Pinpoint the cell where the given text exists, returning its (x, y) midpoint coordinate. 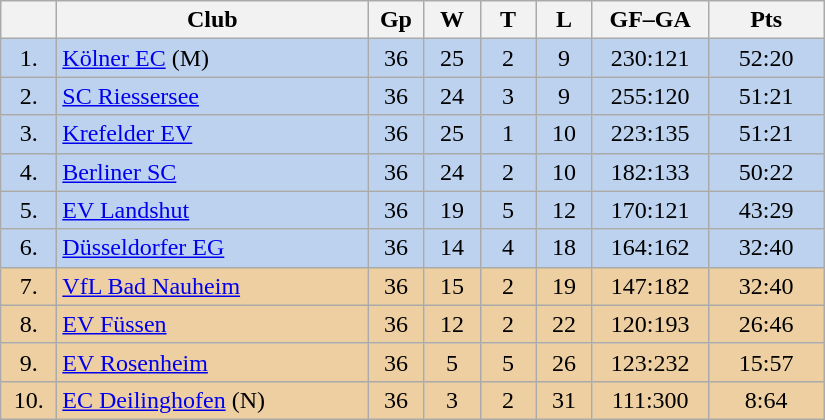
EC Deilinghofen (N) (212, 400)
111:300 (650, 400)
EV Füssen (212, 324)
52:20 (766, 58)
10. (29, 400)
Pts (766, 20)
EV Landshut (212, 210)
Krefelder EV (212, 134)
50:22 (766, 172)
2. (29, 96)
3. (29, 134)
4 (508, 248)
8:64 (766, 400)
26 (564, 362)
147:182 (650, 286)
31 (564, 400)
SC Riessersee (212, 96)
255:120 (650, 96)
9. (29, 362)
123:232 (650, 362)
8. (29, 324)
6. (29, 248)
Berliner SC (212, 172)
GF–GA (650, 20)
VfL Bad Nauheim (212, 286)
18 (564, 248)
Düsseldorfer EG (212, 248)
5. (29, 210)
26:46 (766, 324)
14 (452, 248)
4. (29, 172)
T (508, 20)
Gp (396, 20)
1. (29, 58)
182:133 (650, 172)
230:121 (650, 58)
L (564, 20)
223:135 (650, 134)
170:121 (650, 210)
Club (212, 20)
7. (29, 286)
Kölner EC (M) (212, 58)
164:162 (650, 248)
W (452, 20)
43:29 (766, 210)
15:57 (766, 362)
15 (452, 286)
1 (508, 134)
120:193 (650, 324)
22 (564, 324)
EV Rosenheim (212, 362)
